For the text-containing cell, return its midpoint in [X, Y] coordinate format. 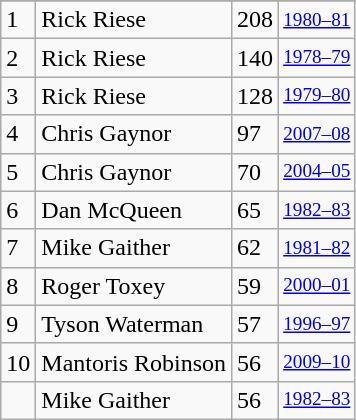
9 [18, 324]
Tyson Waterman [134, 324]
62 [256, 248]
1 [18, 20]
Roger Toxey [134, 286]
140 [256, 58]
1979–80 [317, 96]
10 [18, 362]
2 [18, 58]
2004–05 [317, 172]
2007–08 [317, 134]
97 [256, 134]
208 [256, 20]
6 [18, 210]
2009–10 [317, 362]
65 [256, 210]
1978–79 [317, 58]
8 [18, 286]
1980–81 [317, 20]
5 [18, 172]
57 [256, 324]
Dan McQueen [134, 210]
4 [18, 134]
3 [18, 96]
Mantoris Robinson [134, 362]
1981–82 [317, 248]
59 [256, 286]
1996–97 [317, 324]
128 [256, 96]
70 [256, 172]
2000–01 [317, 286]
7 [18, 248]
